Pinpoint the cell where the given text exists, returning its [X, Y] midpoint coordinate. 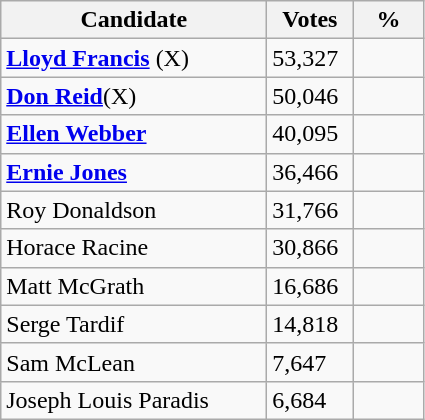
Don Reid(X) [134, 96]
Votes [310, 20]
7,647 [310, 362]
31,766 [310, 210]
Sam McLean [134, 362]
50,046 [310, 96]
53,327 [310, 58]
Candidate [134, 20]
14,818 [310, 324]
Ernie Jones [134, 172]
Joseph Louis Paradis [134, 400]
6,684 [310, 400]
Roy Donaldson [134, 210]
Matt McGrath [134, 286]
Lloyd Francis (X) [134, 58]
Ellen Webber [134, 134]
36,466 [310, 172]
40,095 [310, 134]
16,686 [310, 286]
30,866 [310, 248]
% [388, 20]
Horace Racine [134, 248]
Serge Tardif [134, 324]
